Determine the (X, Y) coordinate at the center of the cell enclosing the given text.  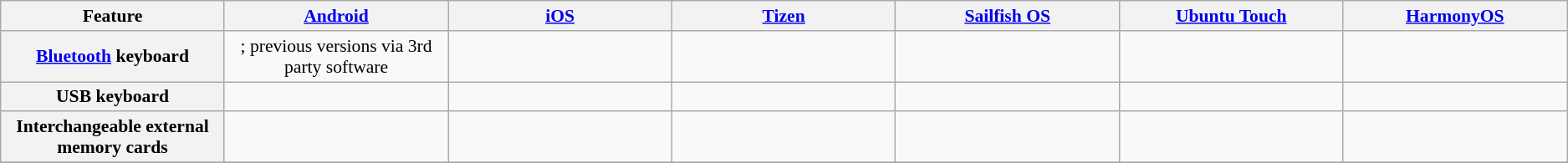
Sailfish OS (1008, 16)
; previous versions via 3rd party software (336, 57)
Android (336, 16)
Bluetooth keyboard (113, 57)
USB keyboard (113, 97)
Tizen (784, 16)
HarmonyOS (1455, 16)
Interchangeable external memory cards (113, 137)
Ubuntu Touch (1231, 16)
iOS (560, 16)
Feature (113, 16)
